Return the [X, Y] coordinate for the center point of the cell that contains the specified text.  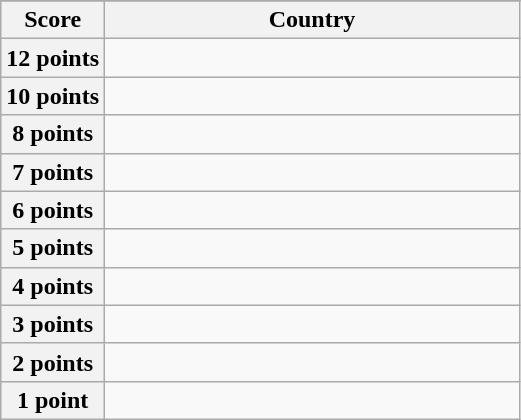
12 points [53, 58]
2 points [53, 362]
3 points [53, 324]
10 points [53, 96]
1 point [53, 400]
4 points [53, 286]
6 points [53, 210]
Country [312, 20]
5 points [53, 248]
8 points [53, 134]
Score [53, 20]
7 points [53, 172]
